Detect which cell encompasses the target text, then output its (x, y) center coordinate. 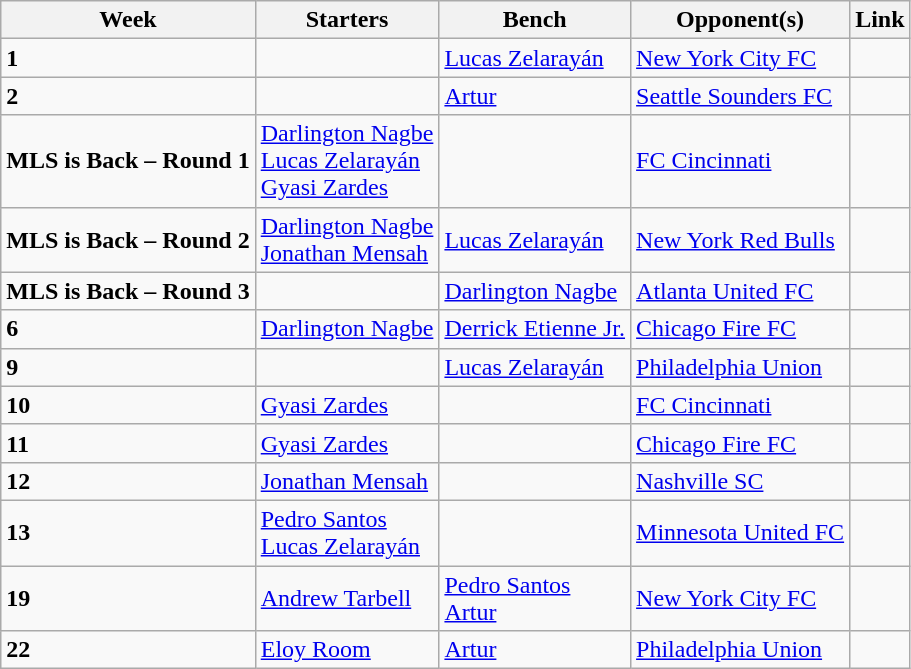
Eloy Room (347, 650)
22 (128, 650)
Link (880, 20)
Derrick Etienne Jr. (535, 329)
MLS is Back – Round 3 (128, 291)
1 (128, 58)
Opponent(s) (740, 20)
6 (128, 329)
Minnesota United FC (740, 532)
2 (128, 96)
MLS is Back – Round 1 (128, 161)
Darlington Nagbe Lucas ZelarayánGyasi Zardes (347, 161)
New York Red Bulls (740, 240)
9 (128, 367)
Atlanta United FC (740, 291)
Darlington Nagbe Jonathan Mensah (347, 240)
Bench (535, 20)
Starters (347, 20)
Jonathan Mensah (347, 481)
Pedro Santos Artur (535, 598)
10 (128, 405)
Andrew Tarbell (347, 598)
Week (128, 20)
Pedro Santos Lucas Zelarayán (347, 532)
Nashville SC (740, 481)
12 (128, 481)
11 (128, 443)
13 (128, 532)
MLS is Back – Round 2 (128, 240)
19 (128, 598)
Seattle Sounders FC (740, 96)
